Extract the [X, Y] coordinate from the center of the cell holding the provided text.  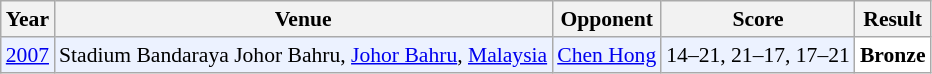
14–21, 21–17, 17–21 [758, 55]
Result [893, 19]
Year [28, 19]
Venue [303, 19]
Stadium Bandaraya Johor Bahru, Johor Bahru, Malaysia [303, 55]
Chen Hong [606, 55]
Bronze [893, 55]
Score [758, 19]
2007 [28, 55]
Opponent [606, 19]
